Scan for the cell matching the given text and deliver its [x, y] coordinate at center. 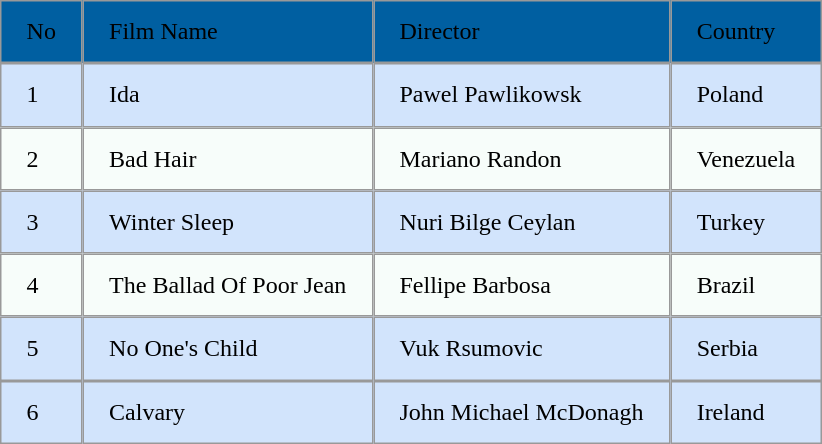
John Michael McDonagh [522, 412]
Serbia [746, 348]
Fellipe Barbosa [522, 286]
Venezuela [746, 158]
Winter Sleep [227, 222]
Vuk Rsumovic [522, 348]
Pawel Pawlikowsk [522, 94]
3 [41, 222]
1 [41, 94]
4 [41, 286]
5 [41, 348]
Bad Hair [227, 158]
Calvary [227, 412]
No [41, 32]
Turkey [746, 222]
Country [746, 32]
Ireland [746, 412]
Brazil [746, 286]
The Ballad Of Poor Jean [227, 286]
Nuri Bilge Ceylan [522, 222]
6 [41, 412]
Poland [746, 94]
Director [522, 32]
Mariano Randon [522, 158]
Film Name [227, 32]
No One's Child [227, 348]
Ida [227, 94]
2 [41, 158]
